Extract the [X, Y] coordinate from the center of the cell holding the provided text.  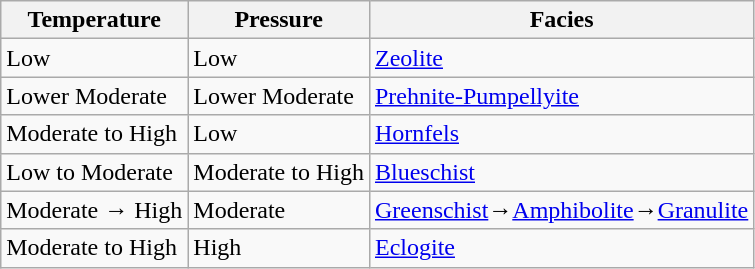
Eclogite [561, 248]
Pressure [279, 20]
Moderate → High [94, 210]
Hornfels [561, 134]
Moderate [279, 210]
Low to Moderate [94, 172]
Facies [561, 20]
Greenschist→Amphibolite→Granulite [561, 210]
Blueschist [561, 172]
Zeolite [561, 58]
Temperature [94, 20]
High [279, 248]
Prehnite-Pumpellyite [561, 96]
